Locate the cell with the specified text and output its [x, y] center coordinate. 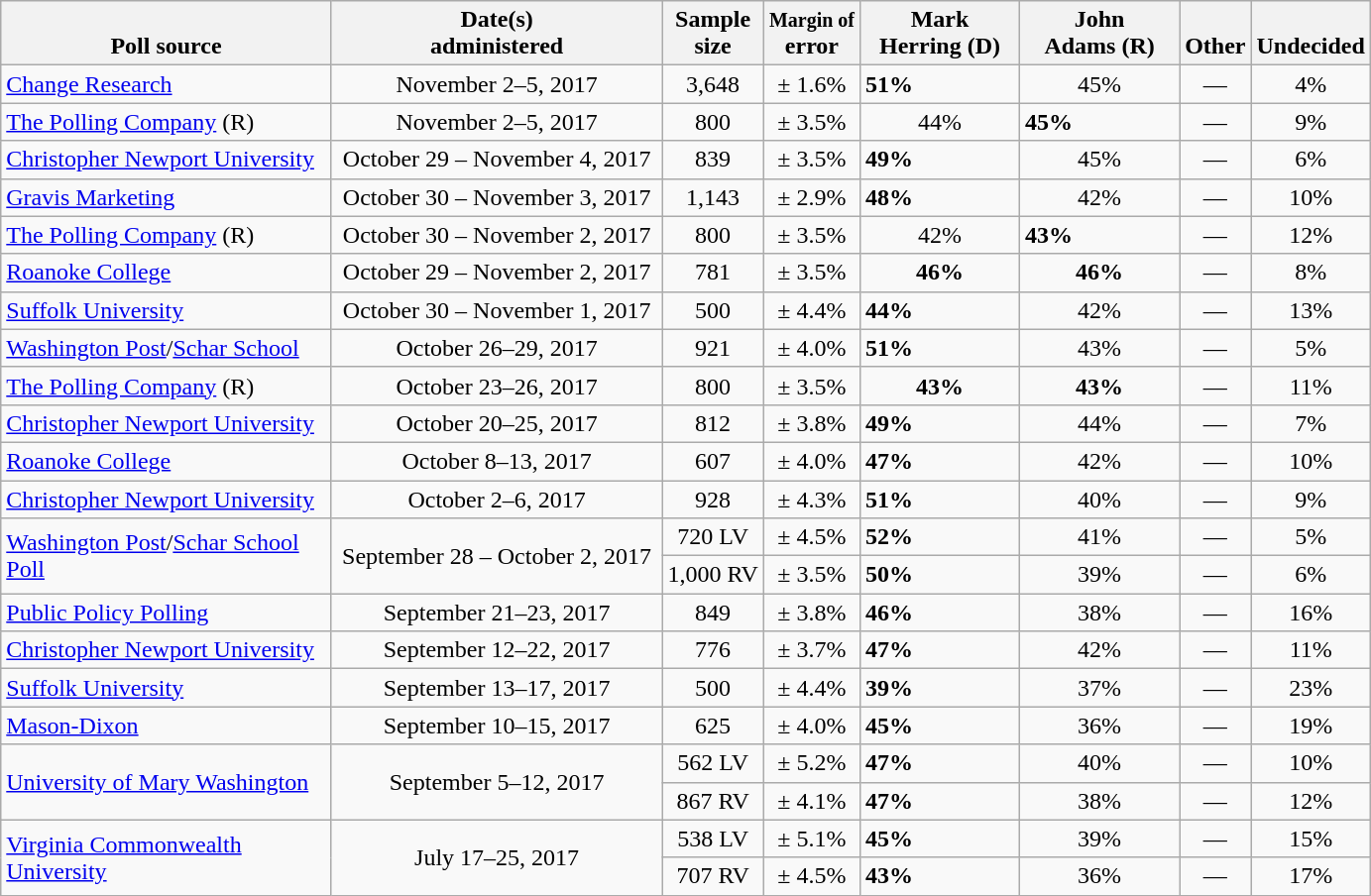
Washington Post/Schar School [167, 348]
1,000 RV [713, 575]
September 28 – October 2, 2017 [497, 556]
JohnAdams (R) [1100, 34]
812 [713, 423]
October 2–6, 2017 [497, 499]
October 30 – November 1, 2017 [497, 310]
September 5–12, 2017 [497, 782]
October 8–13, 2017 [497, 461]
July 17–25, 2017 [497, 857]
University of Mary Washington [167, 782]
October 30 – November 2, 2017 [497, 235]
± 3.7% [811, 650]
562 LV [713, 763]
Other [1215, 34]
41% [1100, 537]
Virginia Commonwealth University [167, 857]
± 4.3% [811, 499]
849 [713, 613]
921 [713, 348]
October 29 – November 2, 2017 [497, 273]
1,143 [713, 197]
October 20–25, 2017 [497, 423]
Poll source [167, 34]
September 21–23, 2017 [497, 613]
839 [713, 160]
928 [713, 499]
Mason-Dixon [167, 726]
16% [1311, 613]
781 [713, 273]
Date(s)administered [497, 34]
4% [1311, 84]
October 29 – November 4, 2017 [497, 160]
23% [1311, 688]
625 [713, 726]
Undecided [1311, 34]
7% [1311, 423]
Margin oferror [811, 34]
17% [1311, 876]
52% [940, 537]
13% [1311, 310]
Public Policy Polling [167, 613]
September 13–17, 2017 [497, 688]
± 4.1% [811, 801]
50% [940, 575]
538 LV [713, 839]
Gravis Marketing [167, 197]
720 LV [713, 537]
15% [1311, 839]
19% [1311, 726]
September 10–15, 2017 [497, 726]
October 26–29, 2017 [497, 348]
October 30 – November 3, 2017 [497, 197]
MarkHerring (D) [940, 34]
Change Research [167, 84]
776 [713, 650]
± 2.9% [811, 197]
± 1.6% [811, 84]
48% [940, 197]
Samplesize [713, 34]
3,648 [713, 84]
± 5.2% [811, 763]
867 RV [713, 801]
607 [713, 461]
37% [1100, 688]
± 5.1% [811, 839]
Washington Post/Schar School Poll [167, 556]
707 RV [713, 876]
October 23–26, 2017 [497, 386]
September 12–22, 2017 [497, 650]
8% [1311, 273]
